For the text-containing cell, return its midpoint in (x, y) coordinate format. 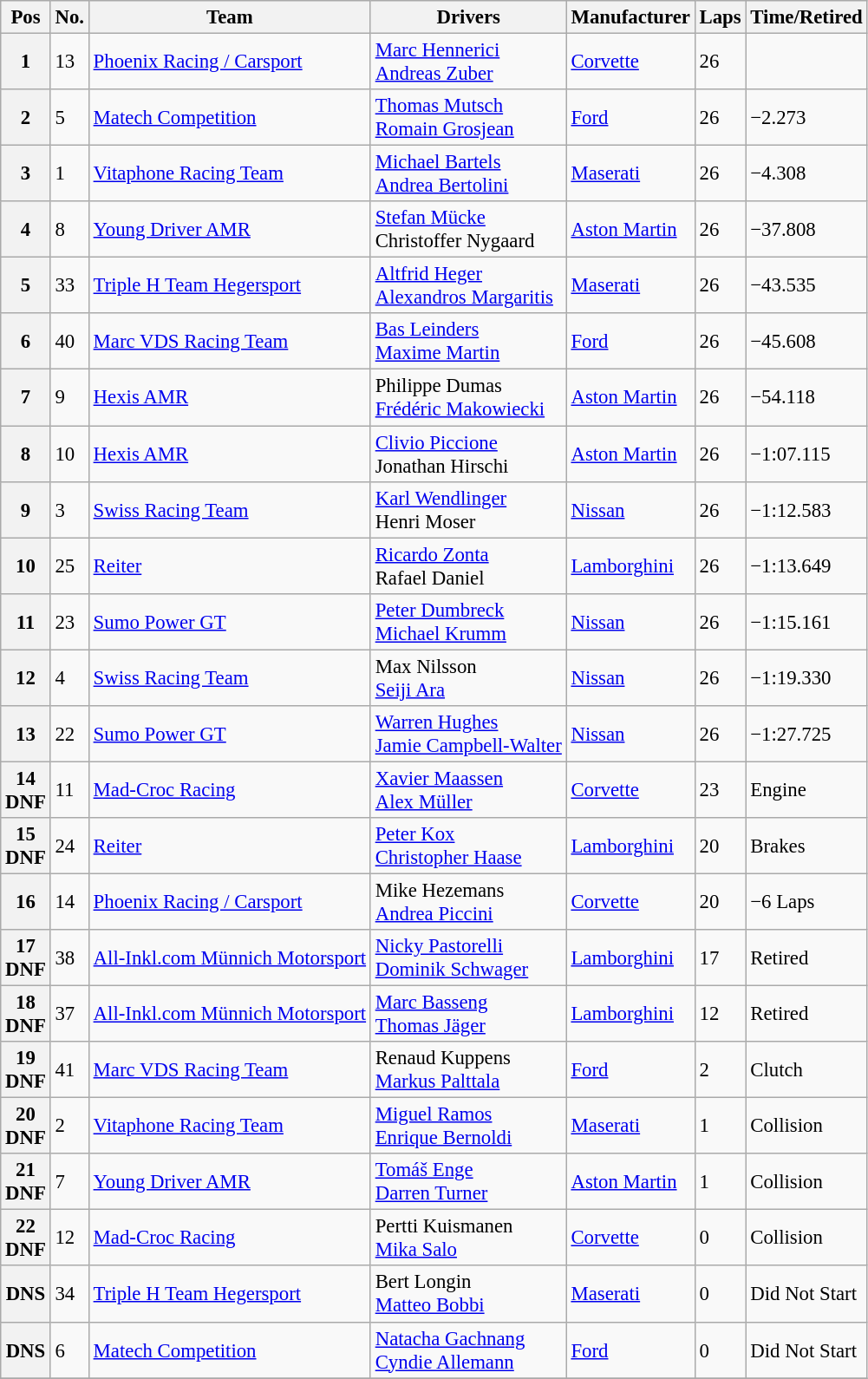
Xavier Maassen Alex Müller (468, 789)
38 (69, 957)
−1:12.583 (806, 510)
15DNF (26, 846)
37 (69, 1015)
19DNF (26, 1070)
16 (26, 902)
41 (69, 1070)
Altfrid Heger Alexandros Margaritis (468, 286)
−6 Laps (806, 902)
Pos (26, 17)
40 (69, 342)
Ricardo Zonta Rafael Daniel (468, 565)
Clutch (806, 1070)
21DNF (26, 1181)
24 (69, 846)
Philippe Dumas Frédéric Makowiecki (468, 397)
−43.535 (806, 286)
Nicky Pastorelli Dominik Schwager (468, 957)
22 (69, 734)
Peter Dumbreck Michael Krumm (468, 621)
18DNF (26, 1015)
−1:19.330 (806, 678)
14 (69, 902)
Thomas Mutsch Romain Grosjean (468, 118)
Bert Longin Matteo Bobbi (468, 1294)
Tomáš Enge Darren Turner (468, 1181)
Natacha Gachnang Cyndie Allemann (468, 1350)
Miguel Ramos Enrique Bernoldi (468, 1126)
Warren Hughes Jamie Campbell-Walter (468, 734)
Peter Kox Christopher Haase (468, 846)
14DNF (26, 789)
Marc Basseng Thomas Jäger (468, 1015)
−1:27.725 (806, 734)
−2.273 (806, 118)
Karl Wendlinger Henri Moser (468, 510)
17DNF (26, 957)
Laps (720, 17)
Engine (806, 789)
Stefan Mücke Christoffer Nygaard (468, 229)
34 (69, 1294)
Marc Hennerici Andreas Zuber (468, 62)
Renaud Kuppens Markus Palttala (468, 1070)
25 (69, 565)
Brakes (806, 846)
Time/Retired (806, 17)
Pertti Kuismanen Mika Salo (468, 1238)
Mike Hezemans Andrea Piccini (468, 902)
−1:15.161 (806, 621)
33 (69, 286)
Manufacturer (630, 17)
No. (69, 17)
−37.808 (806, 229)
Clivio Piccione Jonathan Hirschi (468, 454)
22DNF (26, 1238)
Drivers (468, 17)
−54.118 (806, 397)
20DNF (26, 1126)
−45.608 (806, 342)
17 (720, 957)
Team (229, 17)
−1:07.115 (806, 454)
Max Nilsson Seiji Ara (468, 678)
−4.308 (806, 173)
−1:13.649 (806, 565)
Bas Leinders Maxime Martin (468, 342)
Michael Bartels Andrea Bertolini (468, 173)
